Identify which cell holds the provided text, then report its [X, Y] central coordinate. 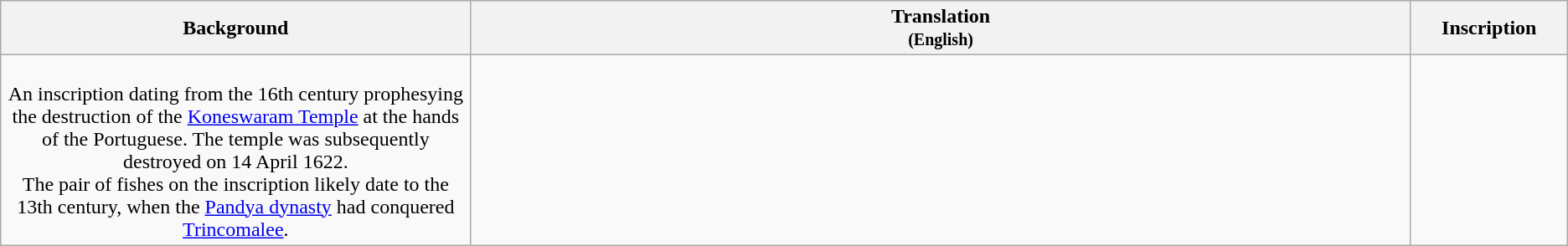
Translation(English) [941, 28]
Background [236, 28]
Inscription [1489, 28]
